Scan for the cell matching the given text and deliver its (x, y) coordinate at center. 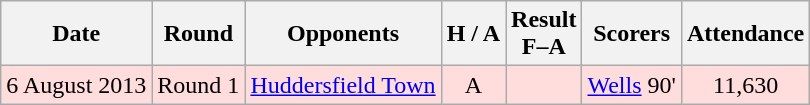
H / A (473, 34)
11,630 (745, 85)
Wells 90' (632, 85)
Date (76, 34)
Huddersfield Town (343, 85)
Round (198, 34)
ResultF–A (544, 34)
Scorers (632, 34)
Round 1 (198, 85)
Attendance (745, 34)
6 August 2013 (76, 85)
A (473, 85)
Opponents (343, 34)
